For the text-containing cell, return its midpoint in [X, Y] coordinate format. 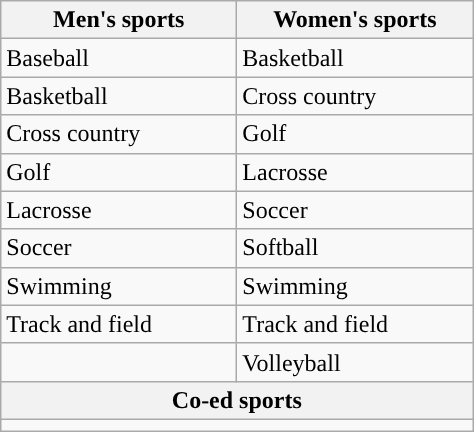
Women's sports [355, 20]
Volleyball [355, 362]
Men's sports [119, 20]
Co-ed sports [237, 400]
Softball [355, 248]
Baseball [119, 58]
